Return the [x, y] coordinate for the center point of the cell that contains the specified text.  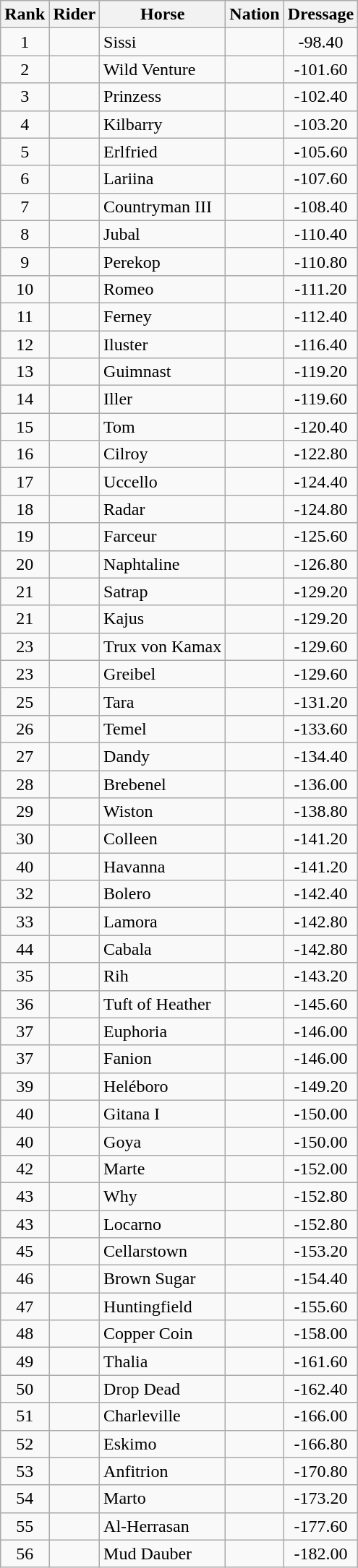
Marto [163, 1499]
Thalia [163, 1361]
Anfitrion [163, 1471]
15 [25, 427]
42 [25, 1169]
Fanion [163, 1059]
-161.60 [321, 1361]
-177.60 [321, 1526]
Romeo [163, 289]
Dandy [163, 756]
Kajus [163, 619]
Heléboro [163, 1086]
51 [25, 1416]
-131.20 [321, 701]
20 [25, 564]
-125.60 [321, 537]
-103.20 [321, 124]
33 [25, 922]
-116.40 [321, 345]
Havanna [163, 867]
-152.00 [321, 1169]
29 [25, 812]
13 [25, 372]
25 [25, 701]
36 [25, 1004]
1 [25, 42]
44 [25, 949]
-122.80 [321, 454]
-124.80 [321, 509]
Euphoria [163, 1031]
Greibel [163, 674]
-170.80 [321, 1471]
Iller [163, 399]
48 [25, 1334]
Cellarstown [163, 1252]
Farceur [163, 537]
Rider [74, 14]
-124.40 [321, 482]
Brown Sugar [163, 1279]
Lariina [163, 179]
Tuft of Heather [163, 1004]
Bolero [163, 894]
Cabala [163, 949]
-162.40 [321, 1389]
Copper Coin [163, 1334]
Uccello [163, 482]
-98.40 [321, 42]
Iluster [163, 345]
Prinzess [163, 97]
Ferney [163, 316]
27 [25, 756]
Cilroy [163, 454]
Wiston [163, 812]
Dressage [321, 14]
19 [25, 537]
35 [25, 976]
50 [25, 1389]
-111.20 [321, 289]
Gitana I [163, 1114]
-126.80 [321, 564]
Erlfried [163, 152]
Kilbarry [163, 124]
Eskimo [163, 1444]
52 [25, 1444]
-112.40 [321, 316]
-149.20 [321, 1086]
-119.20 [321, 372]
-107.60 [321, 179]
Lamora [163, 922]
Why [163, 1196]
Al-Herrasan [163, 1526]
Radar [163, 509]
12 [25, 345]
-136.00 [321, 784]
54 [25, 1499]
Colleen [163, 839]
-155.60 [321, 1307]
46 [25, 1279]
17 [25, 482]
Locarno [163, 1224]
-143.20 [321, 976]
-145.60 [321, 1004]
53 [25, 1471]
-153.20 [321, 1252]
Jubal [163, 234]
Guimnast [163, 372]
56 [25, 1554]
Horse [163, 14]
-158.00 [321, 1334]
Tara [163, 701]
-119.60 [321, 399]
7 [25, 207]
-182.00 [321, 1554]
-133.60 [321, 729]
49 [25, 1361]
Drop Dead [163, 1389]
Goya [163, 1141]
Huntingfield [163, 1307]
Temel [163, 729]
55 [25, 1526]
-110.40 [321, 234]
-166.00 [321, 1416]
Satrap [163, 592]
-138.80 [321, 812]
9 [25, 261]
-105.60 [321, 152]
-173.20 [321, 1499]
Tom [163, 427]
8 [25, 234]
28 [25, 784]
Trux von Kamax [163, 646]
-102.40 [321, 97]
-101.60 [321, 69]
Rank [25, 14]
Nation [255, 14]
-154.40 [321, 1279]
3 [25, 97]
Perekop [163, 261]
Brebenel [163, 784]
Sissi [163, 42]
16 [25, 454]
4 [25, 124]
Charleville [163, 1416]
47 [25, 1307]
11 [25, 316]
Wild Venture [163, 69]
10 [25, 289]
6 [25, 179]
Countryman III [163, 207]
-120.40 [321, 427]
5 [25, 152]
14 [25, 399]
32 [25, 894]
30 [25, 839]
Marte [163, 1169]
-110.80 [321, 261]
18 [25, 509]
26 [25, 729]
Naphtaline [163, 564]
Rih [163, 976]
-142.40 [321, 894]
39 [25, 1086]
-166.80 [321, 1444]
45 [25, 1252]
Mud Dauber [163, 1554]
-134.40 [321, 756]
2 [25, 69]
-108.40 [321, 207]
